For the text-containing cell, return its midpoint in (x, y) coordinate format. 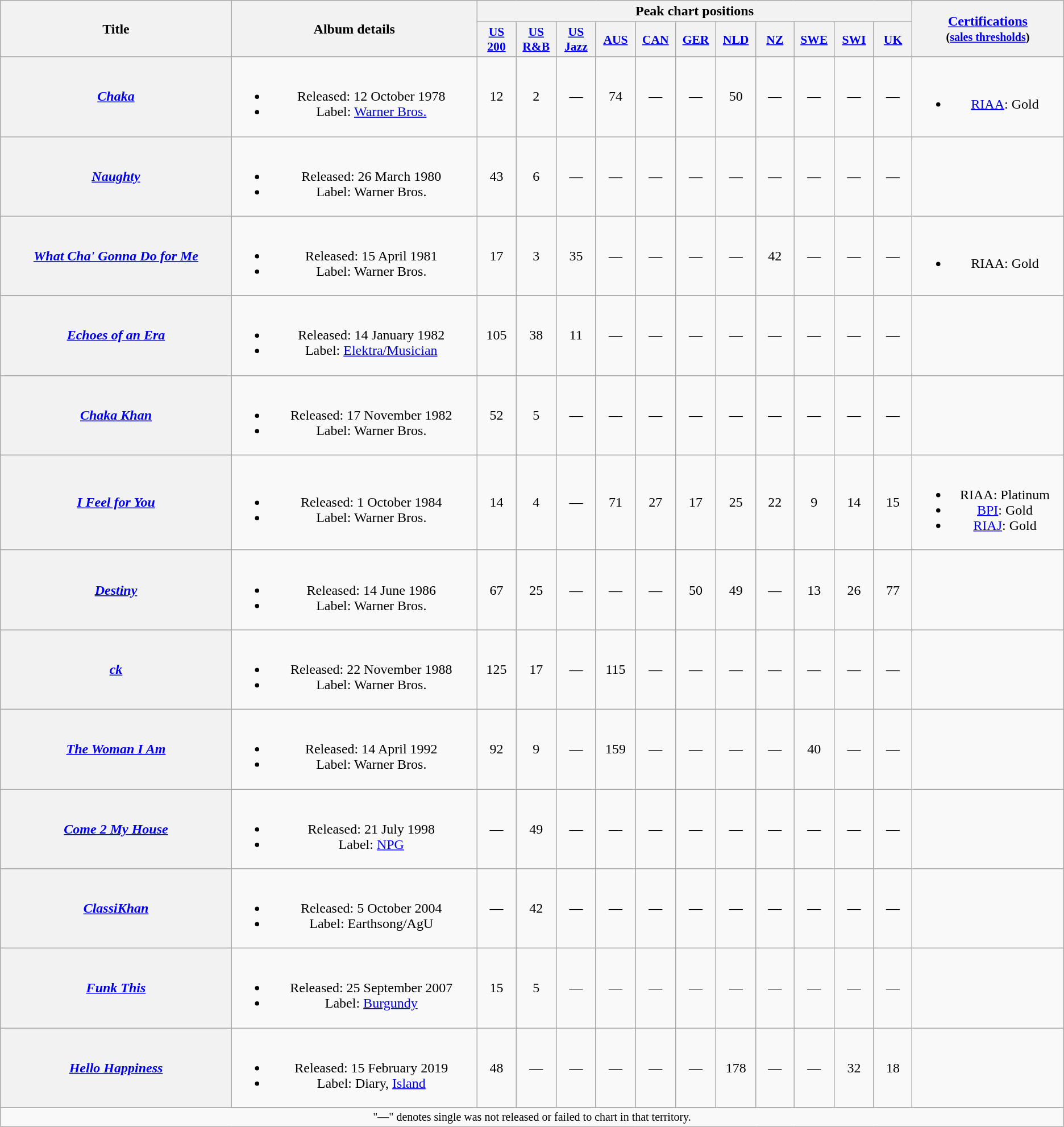
22 (775, 503)
Funk This (116, 988)
Released: 14 April 1992Label: Warner Bros. (354, 749)
18 (892, 1068)
13 (814, 590)
RIAA: PlatinumBPI: GoldRIAJ: Gold (988, 503)
Chaka (116, 97)
52 (496, 415)
3 (537, 256)
12 (496, 97)
27 (656, 503)
Title (116, 28)
Released: 15 April 1981Label: Warner Bros. (354, 256)
74 (616, 97)
US R&B (537, 40)
35 (576, 256)
Released: 21 July 1998Label: NPG (354, 829)
Destiny (116, 590)
Released: 14 June 1986Label: Warner Bros. (354, 590)
71 (616, 503)
SWI (854, 40)
Released: 25 September 2007Label: Burgundy (354, 988)
AUS (616, 40)
92 (496, 749)
2 (537, 97)
SWE (814, 40)
43 (496, 176)
Released: 22 November 1988Label: Warner Bros. (354, 669)
Album details (354, 28)
48 (496, 1068)
105 (496, 335)
NLD (735, 40)
77 (892, 590)
Released: 5 October 2004Label: Earthsong/AgU (354, 909)
ck (116, 669)
32 (854, 1068)
178 (735, 1068)
"—" denotes single was not released or failed to chart in that territory. (532, 1117)
NZ (775, 40)
125 (496, 669)
UK (892, 40)
40 (814, 749)
Certifications(sales thresholds) (988, 28)
Released: 12 October 1978Label: Warner Bros. (354, 97)
4 (537, 503)
Released: 1 October 1984Label: Warner Bros. (354, 503)
Echoes of an Era (116, 335)
159 (616, 749)
The Woman I Am (116, 749)
6 (537, 176)
I Feel for You (116, 503)
CAN (656, 40)
Released: 15 February 2019Label: Diary, Island (354, 1068)
Chaka Khan (116, 415)
Come 2 My House (116, 829)
ClassiKhan (116, 909)
Naughty (116, 176)
Released: 14 January 1982Label: Elektra/Musician (354, 335)
GER (696, 40)
11 (576, 335)
67 (496, 590)
38 (537, 335)
Hello Happiness (116, 1068)
Released: 26 March 1980Label: Warner Bros. (354, 176)
26 (854, 590)
Released: 17 November 1982Label: Warner Bros. (354, 415)
US 200 (496, 40)
What Cha' Gonna Do for Me (116, 256)
US Jazz (576, 40)
115 (616, 669)
Peak chart positions (695, 11)
